Return the (x, y) coordinate for the center point of the cell that contains the specified text.  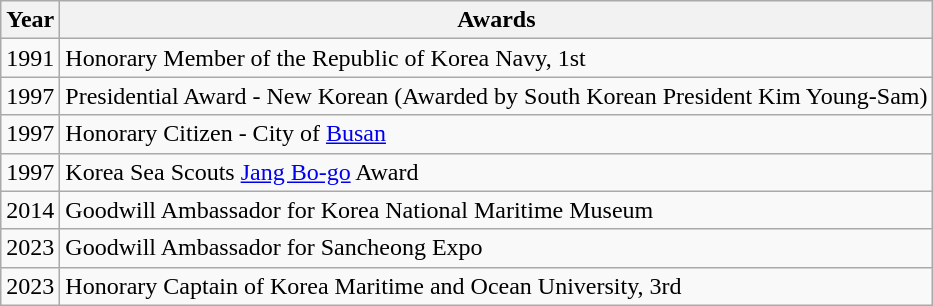
Honorary Citizen - City of Busan (496, 134)
Honorary Member of the Republic of Korea Navy, 1st (496, 58)
Goodwill Ambassador for Korea National Maritime Museum (496, 210)
Korea Sea Scouts Jang Bo-go Award (496, 172)
2014 (30, 210)
Year (30, 20)
Honorary Captain of Korea Maritime and Ocean University, 3rd (496, 286)
Goodwill Ambassador for Sancheong Expo (496, 248)
Presidential Award - New Korean (Awarded by South Korean President Kim Young-Sam) (496, 96)
Awards (496, 20)
1991 (30, 58)
